Detect which cell encompasses the target text, then output its [X, Y] center coordinate. 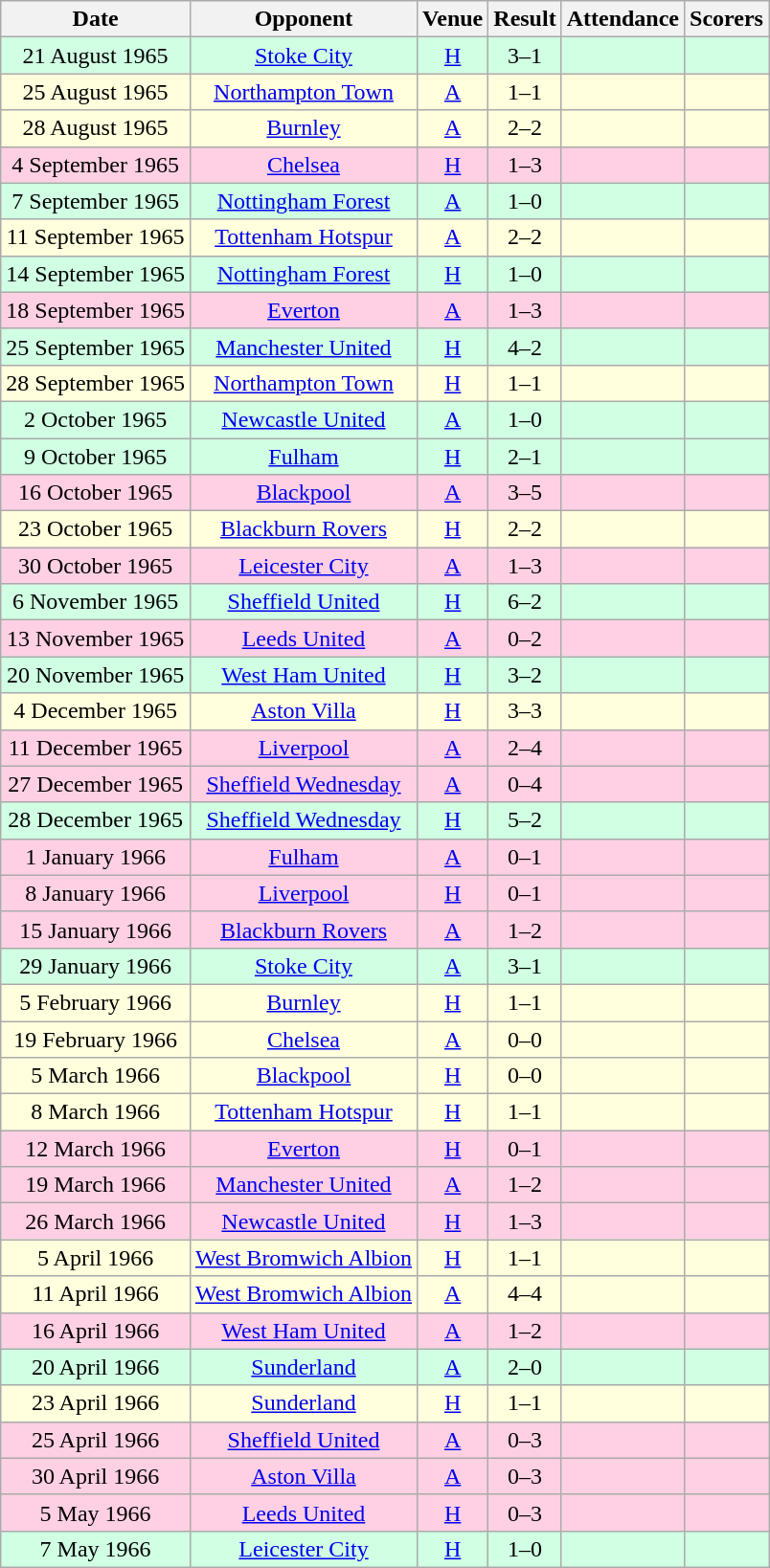
25 August 1965 [96, 92]
11 December 1965 [96, 748]
23 October 1965 [96, 529]
19 February 1966 [96, 1039]
11 April 1966 [96, 1294]
6–2 [525, 602]
7 September 1965 [96, 201]
Date [96, 19]
16 April 1966 [96, 1331]
1 January 1966 [96, 857]
Opponent [303, 19]
6 November 1965 [96, 602]
2–1 [525, 457]
27 December 1965 [96, 784]
2–0 [525, 1367]
28 September 1965 [96, 383]
12 March 1966 [96, 1149]
5–2 [525, 820]
20 November 1965 [96, 675]
4–2 [525, 347]
Scorers [727, 19]
15 January 1966 [96, 930]
3–5 [525, 493]
8 January 1966 [96, 893]
20 April 1966 [96, 1367]
29 January 1966 [96, 966]
30 April 1966 [96, 1476]
28 December 1965 [96, 820]
Attendance [623, 19]
5 February 1966 [96, 1002]
5 March 1966 [96, 1076]
3–3 [525, 711]
9 October 1965 [96, 457]
2 October 1965 [96, 419]
13 November 1965 [96, 638]
8 March 1966 [96, 1112]
Venue [453, 19]
18 September 1965 [96, 310]
5 April 1966 [96, 1258]
21 August 1965 [96, 56]
0–4 [525, 784]
3–2 [525, 675]
4 December 1965 [96, 711]
2–4 [525, 748]
0–2 [525, 638]
19 March 1966 [96, 1185]
11 September 1965 [96, 237]
30 October 1965 [96, 566]
7 May 1966 [96, 1549]
14 September 1965 [96, 274]
Result [525, 19]
4 September 1965 [96, 165]
25 September 1965 [96, 347]
16 October 1965 [96, 493]
5 May 1966 [96, 1512]
26 March 1966 [96, 1221]
25 April 1966 [96, 1440]
4–4 [525, 1294]
28 August 1965 [96, 128]
23 April 1966 [96, 1403]
